Scan for the cell matching the given text and deliver its [X, Y] coordinate at center. 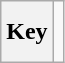
Key [27, 32]
